Identify which cell holds the provided text, then report its [x, y] central coordinate. 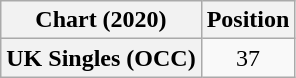
37 [248, 58]
UK Singles (OCC) [101, 58]
Chart (2020) [101, 20]
Position [248, 20]
